From the cell containing the given text, extract its center point as (X, Y) coordinate. 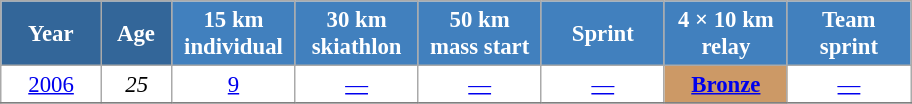
Team sprint (848, 34)
15 km individual (234, 34)
30 km skiathlon (356, 34)
4 × 10 km relay (726, 34)
Year (52, 34)
25 (136, 85)
Sprint (602, 34)
50 km mass start (480, 34)
Age (136, 34)
Bronze (726, 85)
2006 (52, 85)
9 (234, 85)
